Output the (X, Y) coordinate of the center of the cell containing the given text.  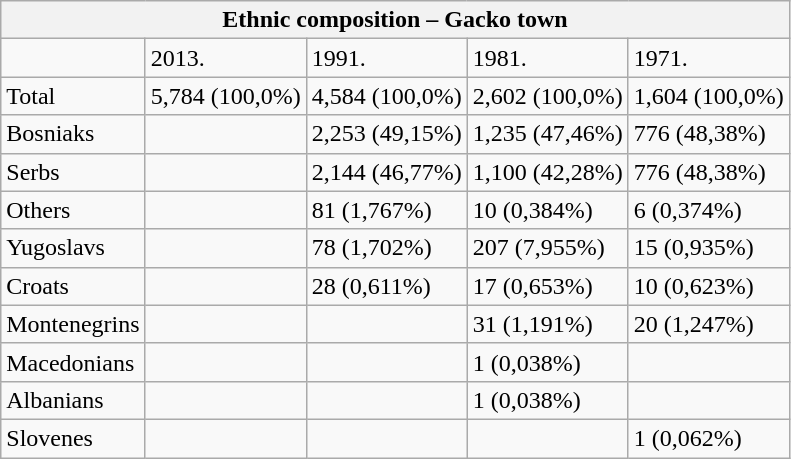
4,584 (100,0%) (386, 96)
20 (1,247%) (708, 324)
Total (73, 96)
Slovenes (73, 438)
2,602 (100,0%) (548, 96)
5,784 (100,0%) (226, 96)
Yugoslavs (73, 248)
1,604 (100,0%) (708, 96)
Albanians (73, 400)
Ethnic composition – Gacko town (396, 20)
Montenegrins (73, 324)
17 (0,653%) (548, 286)
1981. (548, 58)
6 (0,374%) (708, 210)
Croats (73, 286)
Others (73, 210)
2013. (226, 58)
31 (1,191%) (548, 324)
10 (0,623%) (708, 286)
28 (0,611%) (386, 286)
78 (1,702%) (386, 248)
Macedonians (73, 362)
Serbs (73, 172)
1991. (386, 58)
207 (7,955%) (548, 248)
2,253 (49,15%) (386, 134)
1 (0,062%) (708, 438)
1,100 (42,28%) (548, 172)
1,235 (47,46%) (548, 134)
81 (1,767%) (386, 210)
2,144 (46,77%) (386, 172)
1971. (708, 58)
15 (0,935%) (708, 248)
10 (0,384%) (548, 210)
Bosniaks (73, 134)
